Pinpoint the cell where the given text exists, returning its [x, y] midpoint coordinate. 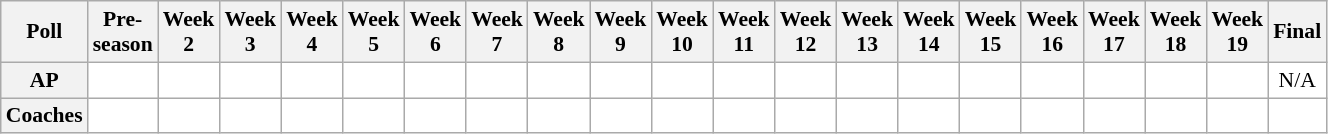
Week16 [1052, 32]
N/A [1297, 80]
AP [44, 80]
Week15 [991, 32]
Week7 [497, 32]
Week3 [250, 32]
Week17 [1114, 32]
Week13 [867, 32]
Week8 [559, 32]
Week18 [1176, 32]
Week6 [435, 32]
Week5 [374, 32]
Pre-season [123, 32]
Poll [44, 32]
Week14 [929, 32]
Week12 [806, 32]
Week2 [189, 32]
Coaches [44, 116]
Week4 [312, 32]
Week11 [744, 32]
Final [1297, 32]
Week10 [682, 32]
Week9 [621, 32]
Week19 [1237, 32]
